Detect which cell encompasses the target text, then output its (X, Y) center coordinate. 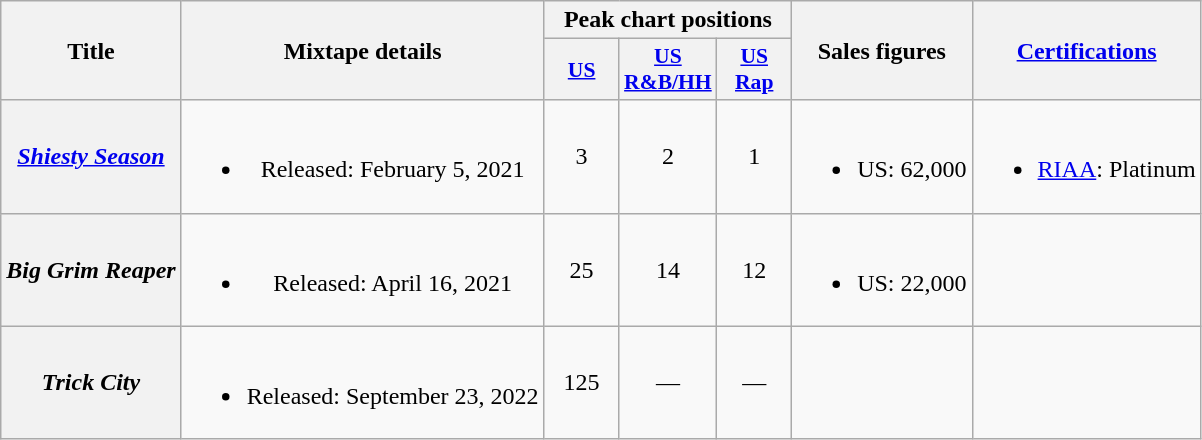
3 (582, 156)
US: 62,000 (882, 156)
USRap (754, 70)
25 (582, 270)
Title (91, 50)
Big Grim Reaper (91, 270)
Trick City (91, 382)
14 (668, 270)
RIAA: Platinum (1086, 156)
Certifications (1086, 50)
2 (668, 156)
Released: April 16, 2021 (362, 270)
Sales figures (882, 50)
Released: February 5, 2021 (362, 156)
Shiesty Season (91, 156)
12 (754, 270)
US: 22,000 (882, 270)
Released: September 23, 2022 (362, 382)
Peak chart positions (668, 20)
Mixtape details (362, 50)
US (582, 70)
125 (582, 382)
USR&B/HH (668, 70)
1 (754, 156)
